Output the [X, Y] coordinate of the center of the cell containing the given text.  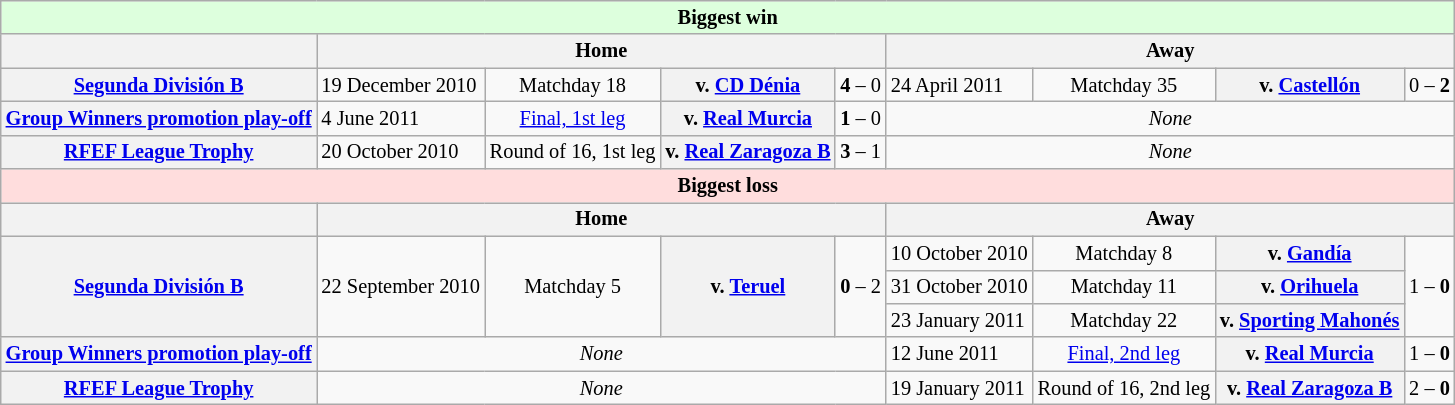
Matchday 8 [1124, 253]
v. Sporting Mahonés [1310, 320]
Matchday 11 [1124, 287]
31 October 2010 [960, 287]
Final, 2nd leg [1124, 354]
4 – 0 [860, 85]
Matchday 5 [573, 286]
Biggest loss [728, 186]
v. Teruel [748, 286]
22 September 2010 [401, 286]
4 June 2011 [401, 118]
3 – 1 [860, 152]
v. Castellón [1310, 85]
24 April 2011 [960, 85]
v. Orihuela [1310, 287]
19 January 2011 [960, 388]
19 December 2010 [401, 85]
Round of 16, 1st leg [573, 152]
20 October 2010 [401, 152]
Matchday 35 [1124, 85]
12 June 2011 [960, 354]
10 October 2010 [960, 253]
Matchday 22 [1124, 320]
Final, 1st leg [573, 118]
v. CD Dénia [748, 85]
2 – 0 [1429, 388]
Round of 16, 2nd leg [1124, 388]
Biggest win [728, 17]
Matchday 18 [573, 85]
v. Gandía [1310, 253]
23 January 2011 [960, 320]
